Extract the (X, Y) coordinate from the center of the cell holding the provided text.  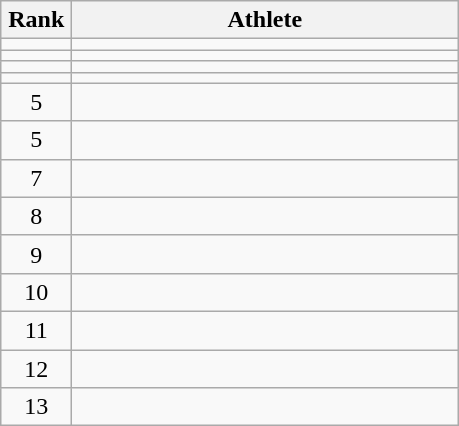
13 (36, 407)
10 (36, 292)
Athlete (265, 20)
11 (36, 330)
8 (36, 216)
12 (36, 369)
9 (36, 254)
Rank (36, 20)
7 (36, 178)
